Search for the cell housing the specified text and yield its [X, Y] center coordinate. 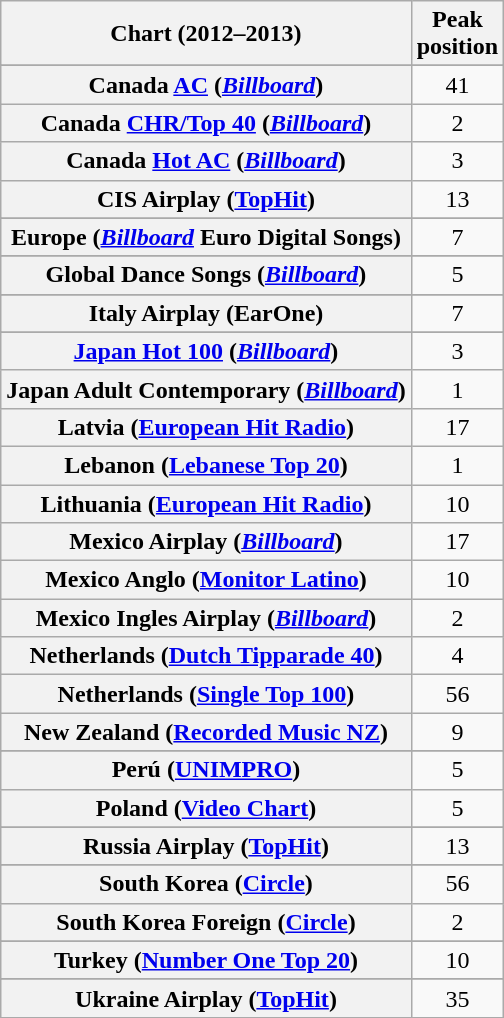
Japan Hot 100 (Billboard) [206, 351]
Poland (Video Chart) [206, 808]
35 [457, 998]
Canada CHR/Top 40 (Billboard) [206, 123]
Latvia (European Hit Radio) [206, 427]
Netherlands (Dutch Tipparade 40) [206, 656]
New Zealand (Recorded Music NZ) [206, 732]
Europe (Billboard Euro Digital Songs) [206, 237]
Peakposition [457, 34]
Canada Hot AC (Billboard) [206, 161]
Italy Airplay (EarOne) [206, 313]
9 [457, 732]
South Korea Foreign (Circle) [206, 922]
Netherlands (Single Top 100) [206, 694]
Mexico Airplay (Billboard) [206, 542]
Mexico Anglo (Monitor Latino) [206, 580]
Russia Airplay (TopHit) [206, 846]
Perú (UNIMPRO) [206, 770]
Mexico Ingles Airplay (Billboard) [206, 618]
Turkey (Number One Top 20) [206, 960]
Ukraine Airplay (TopHit) [206, 998]
Lithuania (European Hit Radio) [206, 503]
Chart (2012–2013) [206, 34]
Global Dance Songs (Billboard) [206, 275]
4 [457, 656]
South Korea (Circle) [206, 884]
41 [457, 85]
Canada AC (Billboard) [206, 85]
Lebanon (Lebanese Top 20) [206, 465]
Japan Adult Contemporary (Billboard) [206, 389]
CIS Airplay (TopHit) [206, 199]
